Search for the cell housing the specified text and yield its [X, Y] center coordinate. 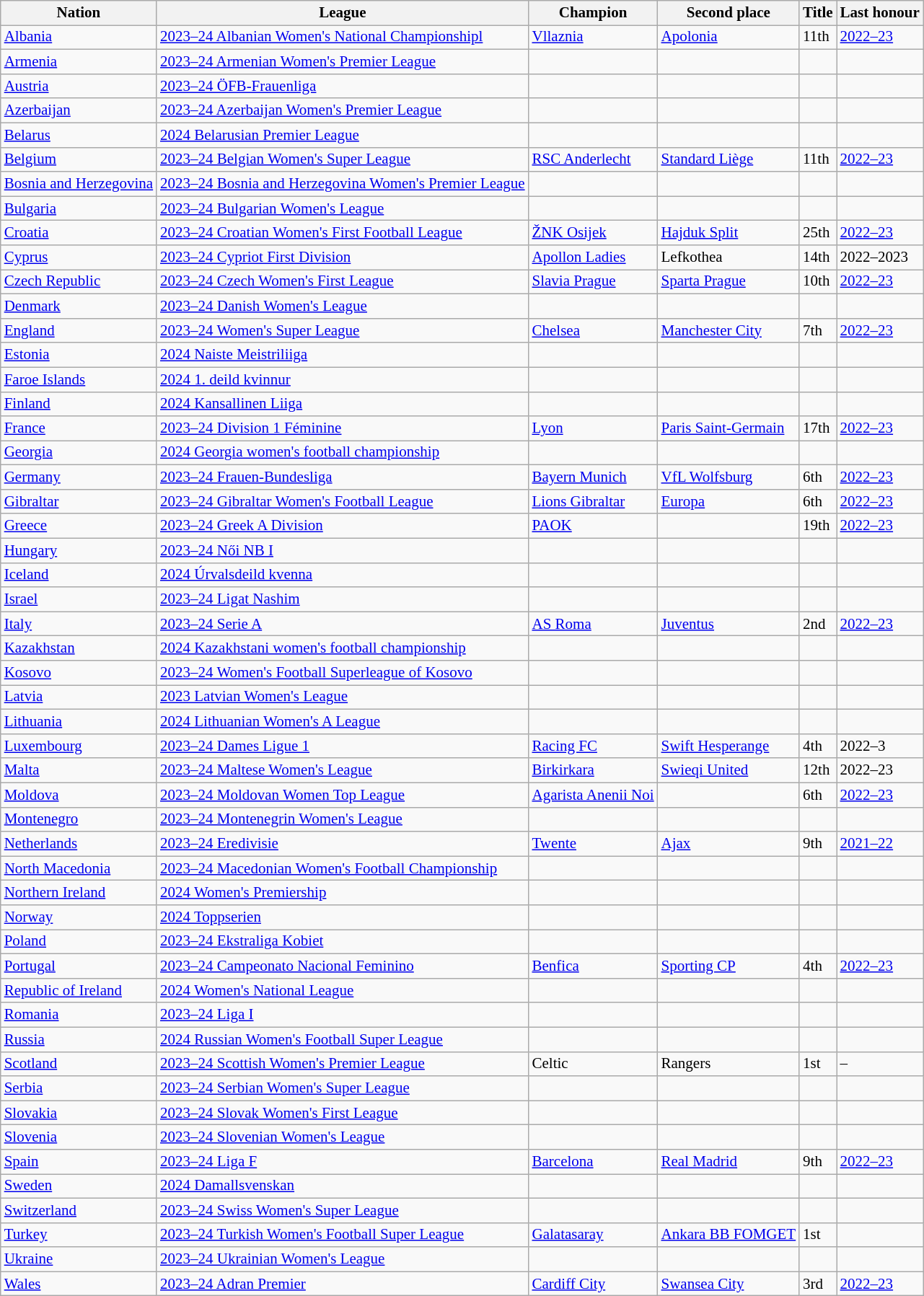
2023–24 Frauen-Bundesliga [342, 477]
Greece [79, 526]
Bulgaria [79, 208]
Bayern Munich [593, 477]
Agarista Anenii Noi [593, 795]
Serbia [79, 1088]
Standard Liège [729, 159]
Latvia [79, 697]
2024 Women's National League [342, 990]
Barcelona [593, 1162]
VfL Wolfsburg [729, 477]
Gibraltar [79, 502]
Germany [79, 477]
RSC Anderlecht [593, 159]
2023–24 Dames Ligue 1 [342, 746]
Ajax [729, 844]
2024 Úrvalsdeild kvenna [342, 575]
2023–24 Serie A [342, 624]
2023–24 Ligat Nashim [342, 599]
2023–24 Montenegrin Women's League [342, 819]
Italy [79, 624]
Spain [79, 1162]
2023–24 Macedonian Women's Football Championship [342, 868]
2023–24 Czech Women's First League [342, 282]
Lyon [593, 428]
Celtic [593, 1064]
3rd [818, 1284]
2024 Naiste Meistriliiga [342, 355]
Vllaznia [593, 38]
Galatasaray [593, 1235]
2nd [818, 624]
Moldova [79, 795]
Kosovo [79, 673]
2023–24 Women's Super League [342, 330]
North Macedonia [79, 868]
Estonia [79, 355]
2023–24 Slovenian Women's League [342, 1137]
Birkirkara [593, 770]
Nation [79, 13]
Georgia [79, 453]
Title [818, 13]
Czech Republic [79, 282]
Kazakhstan [79, 648]
2024 Toppserien [342, 917]
Iceland [79, 575]
France [79, 428]
Israel [79, 599]
2023–24 Bosnia and Herzegovina Women's Premier League [342, 184]
Sweden [79, 1186]
Lefkothea [729, 257]
Northern Ireland [79, 893]
Ankara BB FOMGET [729, 1235]
14th [818, 257]
Apollon Ladies [593, 257]
– [880, 1064]
2023–24 Swiss Women's Super League [342, 1210]
2024 Damallsvenskan [342, 1186]
2024 Lithuanian Women's A League [342, 722]
2023–24 Bulgarian Women's League [342, 208]
Luxembourg [79, 746]
2023–24 Croatian Women's First Football League [342, 233]
25th [818, 233]
Montenegro [79, 819]
Apolonia [729, 38]
2023–24 Greek A Division [342, 526]
2021–22 [880, 844]
2024 Kazakhstani women's football championship [342, 648]
Denmark [79, 306]
Slovakia [79, 1113]
AS Roma [593, 624]
Austria [79, 86]
Juventus [729, 624]
2023–24 Campeonato Nacional Feminino [342, 966]
Racing FC [593, 746]
2024 Kansallinen Liiga [342, 404]
Second place [729, 13]
Chelsea [593, 330]
Netherlands [79, 844]
2023–24 Moldovan Women Top League [342, 795]
2023–24 Division 1 Féminine [342, 428]
2023–24 Női NB I [342, 550]
Switzerland [79, 1210]
2023–24 Turkish Women's Football Super League [342, 1235]
Armenia [79, 62]
2023–24 Serbian Women's Super League [342, 1088]
PAOK [593, 526]
Republic of Ireland [79, 990]
2023–24 Belgian Women's Super League [342, 159]
Albania [79, 38]
2022–3 [880, 746]
2023–24 Adran Premier [342, 1284]
19th [818, 526]
2023–24 Danish Women's League [342, 306]
Cyprus [79, 257]
Benfica [593, 966]
2024 Georgia women's football championship [342, 453]
2023–24 Slovak Women's First League [342, 1113]
Swansea City [729, 1284]
2023 Latvian Women's League [342, 697]
Hungary [79, 550]
Poland [79, 942]
Swift Hesperange [729, 746]
2023–24 Liga F [342, 1162]
Twente [593, 844]
Norway [79, 917]
League [342, 13]
Portugal [79, 966]
Belarus [79, 135]
Wales [79, 1284]
Sporting CP [729, 966]
Lions Gibraltar [593, 502]
2024 1. deild kvinnur [342, 379]
Hajduk Split [729, 233]
12th [818, 770]
Champion [593, 13]
Swieqi United [729, 770]
2023–24 Armenian Women's Premier League [342, 62]
Sparta Prague [729, 282]
2023–24 ÖFB-Frauenliga [342, 86]
Belgium [79, 159]
Finland [79, 404]
Scotland [79, 1064]
Croatia [79, 233]
Lithuania [79, 722]
Malta [79, 770]
Paris Saint-Germain [729, 428]
2023–24 Ekstraliga Kobiet [342, 942]
Rangers [729, 1064]
Bosnia and Herzegovina [79, 184]
2024 Russian Women's Football Super League [342, 1039]
Turkey [79, 1235]
Azerbaijan [79, 110]
2022–2023 [880, 257]
ŽNK Osijek [593, 233]
Romania [79, 1015]
Last honour [880, 13]
2023–24 Gibraltar Women's Football League [342, 502]
Ukraine [79, 1259]
2023–24 Azerbaijan Women's Premier League [342, 110]
2023–24 Cypriot First Division [342, 257]
Faroe Islands [79, 379]
Russia [79, 1039]
2023–24 Maltese Women's League [342, 770]
2024 Women's Premiership [342, 893]
7th [818, 330]
2023–24 Eredivisie [342, 844]
Real Madrid [729, 1162]
2023–24 Ukrainian Women's League [342, 1259]
2023–24 Albanian Women's National Championshipl [342, 38]
17th [818, 428]
Europa [729, 502]
Manchester City [729, 330]
England [79, 330]
2024 Belarusian Premier League [342, 135]
Slavia Prague [593, 282]
2023–24 Women's Football Superleague of Kosovo [342, 673]
Slovenia [79, 1137]
2023–24 Scottish Women's Premier League [342, 1064]
10th [818, 282]
2023–24 Liga I [342, 1015]
Cardiff City [593, 1284]
